Detect which cell encompasses the target text, then output its (x, y) center coordinate. 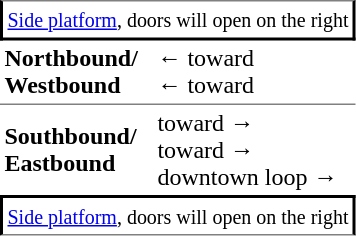
toward → toward → downtown loop → (254, 150)
Southbound/Eastbound (76, 150)
Northbound/Westbound (76, 72)
← toward ← toward (254, 72)
